For the text-containing cell, return its midpoint in [X, Y] coordinate format. 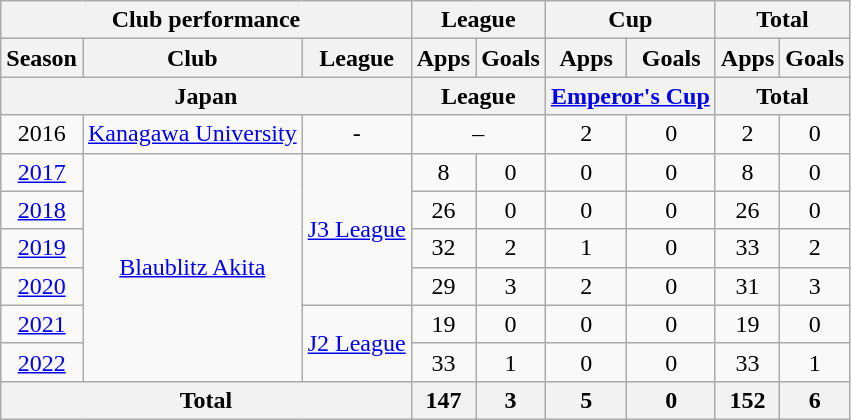
5 [586, 400]
2021 [42, 324]
2017 [42, 172]
Club performance [206, 20]
6 [815, 400]
147 [443, 400]
J2 League [356, 343]
Club [192, 58]
Emperor's Cup [630, 96]
Kanagawa University [192, 134]
152 [747, 400]
Japan [206, 96]
– [478, 134]
2022 [42, 362]
Cup [630, 20]
29 [443, 286]
32 [443, 248]
Blaublitz Akita [192, 267]
J3 League [356, 229]
2016 [42, 134]
2018 [42, 210]
31 [747, 286]
Season [42, 58]
- [356, 134]
2020 [42, 286]
2019 [42, 248]
